Return the (X, Y) coordinate for the center point of the cell that contains the specified text.  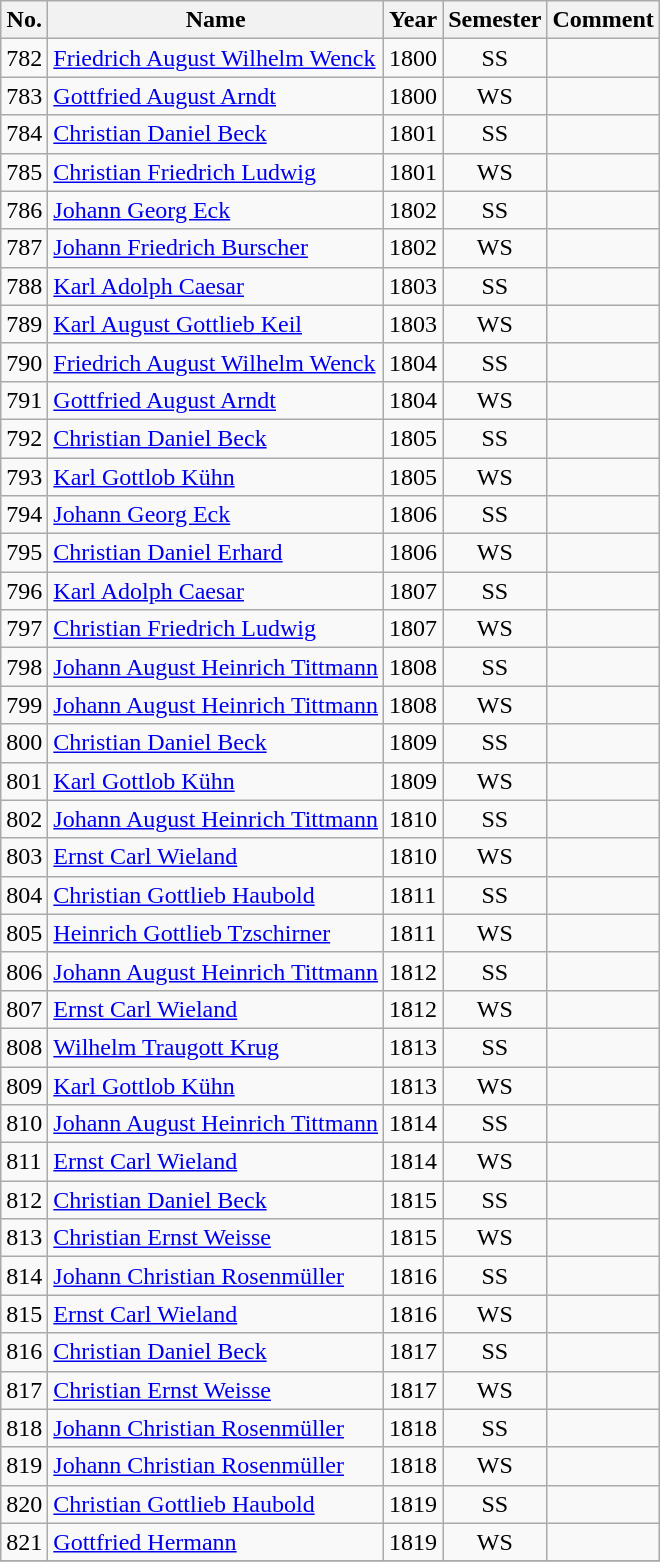
787 (24, 248)
797 (24, 629)
816 (24, 1352)
782 (24, 58)
799 (24, 705)
789 (24, 324)
785 (24, 172)
Comment (603, 20)
810 (24, 1124)
802 (24, 819)
821 (24, 1542)
795 (24, 553)
819 (24, 1466)
801 (24, 781)
806 (24, 971)
786 (24, 210)
815 (24, 1314)
798 (24, 667)
814 (24, 1276)
808 (24, 1047)
809 (24, 1085)
788 (24, 286)
791 (24, 400)
Karl August Gottlieb Keil (216, 324)
818 (24, 1428)
Johann Friedrich Burscher (216, 248)
Christian Daniel Erhard (216, 553)
794 (24, 515)
813 (24, 1238)
Heinrich Gottlieb Tzschirner (216, 933)
Name (216, 20)
Gottfried Hermann (216, 1542)
784 (24, 134)
783 (24, 96)
790 (24, 362)
Year (414, 20)
804 (24, 895)
792 (24, 438)
800 (24, 743)
No. (24, 20)
811 (24, 1162)
Wilhelm Traugott Krug (216, 1047)
820 (24, 1504)
Semester (495, 20)
817 (24, 1390)
812 (24, 1200)
803 (24, 857)
805 (24, 933)
796 (24, 591)
793 (24, 477)
807 (24, 1009)
